From the cell containing the given text, extract its center point as [X, Y] coordinate. 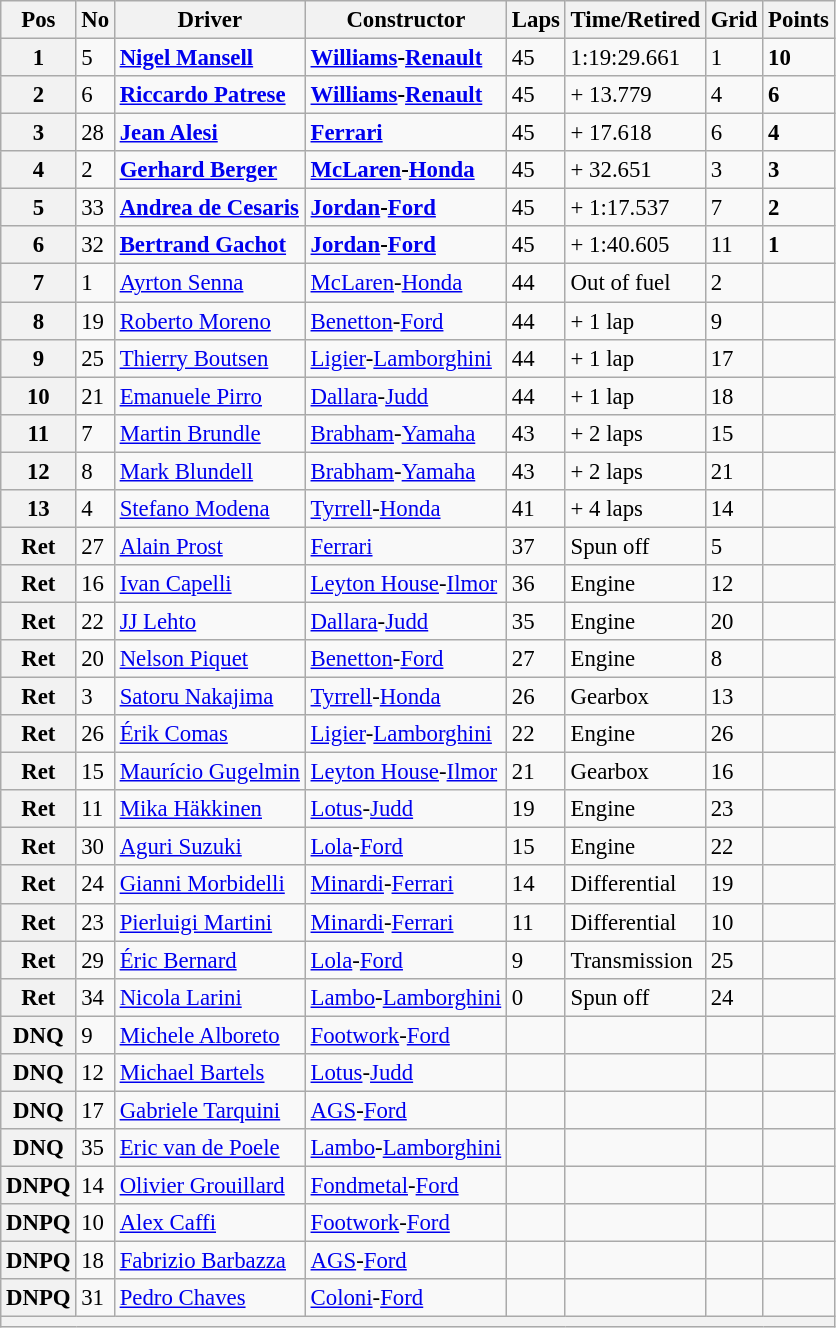
+ 4 laps [635, 509]
Eric van de Poele [210, 1148]
Érik Comas [210, 734]
Olivier Grouillard [210, 1185]
28 [95, 133]
Martin Brundle [210, 433]
Gerhard Berger [210, 170]
Transmission [635, 960]
Time/Retired [635, 20]
Satoru Nakajima [210, 697]
Fondmetal-Ford [406, 1185]
29 [95, 960]
+ 1:17.537 [635, 208]
Pos [38, 20]
Alain Prost [210, 546]
No [95, 20]
Emanuele Pirro [210, 396]
Mark Blundell [210, 471]
Jean Alesi [210, 133]
Gianni Morbidelli [210, 885]
37 [536, 546]
Thierry Boutsen [210, 358]
Coloni-Ford [406, 1298]
31 [95, 1298]
+ 17.618 [635, 133]
Bertrand Gachot [210, 245]
Riccardo Patrese [210, 95]
Constructor [406, 20]
Alex Caffi [210, 1223]
Ivan Capelli [210, 584]
Maurício Gugelmin [210, 772]
0 [536, 997]
1:19:29.661 [635, 58]
Gabriele Tarquini [210, 1110]
Laps [536, 20]
41 [536, 509]
30 [95, 847]
Michele Alboreto [210, 1035]
33 [95, 208]
Nigel Mansell [210, 58]
Pierluigi Martini [210, 922]
Stefano Modena [210, 509]
Nicola Larini [210, 997]
Fabrizio Barbazza [210, 1261]
Mika Häkkinen [210, 809]
Driver [210, 20]
36 [536, 584]
34 [95, 997]
+ 13.779 [635, 95]
Aguri Suzuki [210, 847]
JJ Lehto [210, 621]
+ 32.651 [635, 170]
Pedro Chaves [210, 1298]
Michael Bartels [210, 1073]
Ayrton Senna [210, 283]
Nelson Piquet [210, 659]
Grid [734, 20]
32 [95, 245]
Andrea de Cesaris [210, 208]
Points [798, 20]
+ 1:40.605 [635, 245]
Out of fuel [635, 283]
Roberto Moreno [210, 321]
Éric Bernard [210, 960]
